Locate the cell with the specified text and output its [x, y] center coordinate. 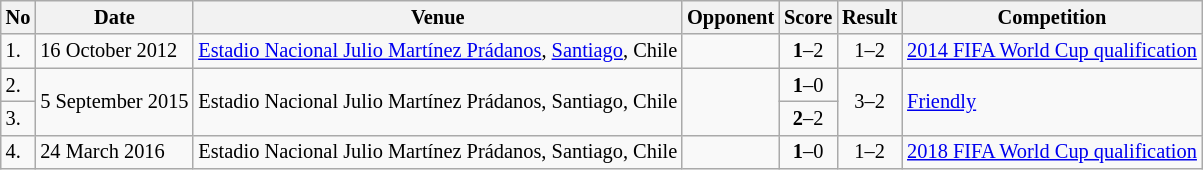
Friendly [1052, 102]
2–2 [808, 118]
Score [808, 17]
Competition [1052, 17]
16 October 2012 [114, 51]
Opponent [730, 17]
Venue [438, 17]
4. [18, 152]
No [18, 17]
3. [18, 118]
Result [870, 17]
5 September 2015 [114, 102]
24 March 2016 [114, 152]
2. [18, 85]
1. [18, 51]
Date [114, 17]
3–2 [870, 102]
2018 FIFA World Cup qualification [1052, 152]
2014 FIFA World Cup qualification [1052, 51]
